Return the [X, Y] coordinate for the center point of the cell that contains the specified text.  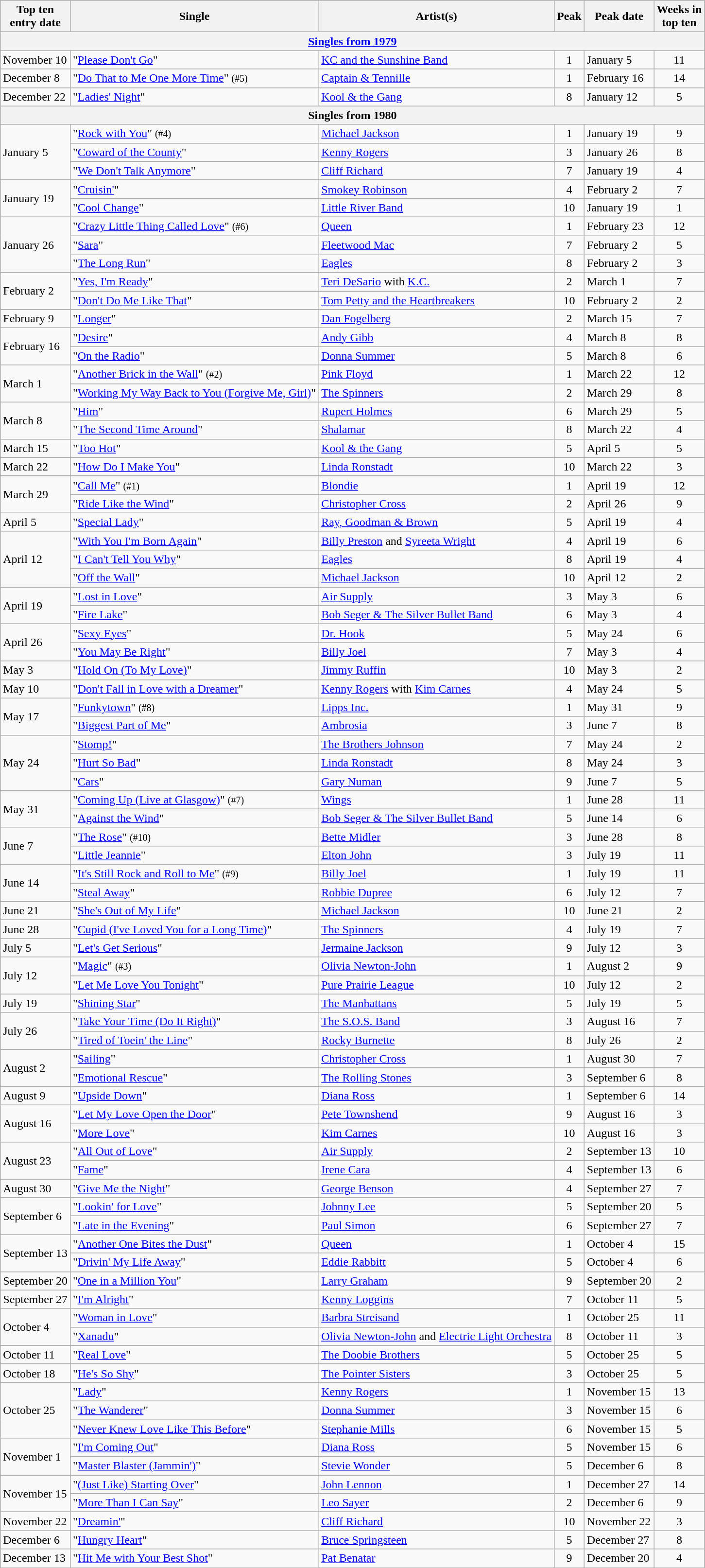
"Fame" [194, 1170]
"Let's Get Serious" [194, 948]
"Ladies' Night" [194, 97]
"Another Brick in the Wall" (#2) [194, 374]
Elton John [436, 855]
"Cruisin'" [194, 189]
"Too Hot" [194, 448]
"Ride Like the Wind" [194, 504]
Kenny Loggins [436, 1299]
"Little Jeannie" [194, 855]
"Another One Bites the Dust" [194, 1244]
"We Don't Talk Anymore" [194, 171]
Artist(s) [436, 17]
"Off the Wall" [194, 578]
Bruce Springsteen [436, 1540]
15 [679, 1244]
Captain & Tennille [436, 78]
KC and the Sunshine Band [436, 60]
Pete Townshend [436, 1114]
"Real Love" [194, 1355]
February 23 [619, 226]
Paul Simon [436, 1225]
Kim Carnes [436, 1133]
"Fire Lake" [194, 615]
"Working My Way Back to You (Forgive Me, Girl)" [194, 393]
"Never Knew Love Like This Before" [194, 1429]
Singles from 1979 [353, 41]
"The Long Run" [194, 263]
"Tired of Toein' the Line" [194, 1040]
"It's Still Rock and Roll to Me" (#9) [194, 874]
"The Wanderer" [194, 1410]
"Lost in Love" [194, 596]
"Steal Away" [194, 892]
"Biggest Part of Me" [194, 726]
The Rolling Stones [436, 1077]
August 23 [35, 1161]
"The Second Time Around" [194, 430]
December 13 [35, 1558]
Single [194, 17]
"Give Me the Night" [194, 1188]
Andy Gibb [436, 337]
13 [679, 1392]
Irene Cara [436, 1170]
May 10 [35, 689]
"One in a Million You" [194, 1281]
Blondie [436, 485]
"Please Don't Go" [194, 60]
Teri DeSario with K.C. [436, 282]
"Cool Change" [194, 208]
"She's Out of My Life" [194, 911]
Weeks intop ten [679, 17]
Robbie Dupree [436, 892]
Peak date [619, 17]
"Special Lady" [194, 522]
"Upside Down" [194, 1096]
"Him" [194, 411]
Stevie Wonder [436, 1466]
"Rock with You" (#4) [194, 134]
"Emotional Rescue" [194, 1077]
"Lookin' for Love" [194, 1207]
"Sara" [194, 244]
Pink Floyd [436, 374]
"Drivin' My Life Away" [194, 1262]
Smokey Robinson [436, 189]
Top tenentry date [35, 17]
"Hold On (To My Love)" [194, 670]
Ray, Goodman & Brown [436, 522]
"He's So Shy" [194, 1373]
Johnny Lee [436, 1207]
Olivia Newton-John and Electric Light Orchestra [436, 1336]
Shalamar [436, 430]
"Funkytown" (#8) [194, 707]
"Take Your Time (Do It Right)" [194, 1022]
The Brothers Johnson [436, 744]
"Magic" (#3) [194, 966]
Rocky Burnette [436, 1040]
John Lennon [436, 1484]
Barbra Streisand [436, 1318]
"Let Me Love You Tonight" [194, 985]
The Doobie Brothers [436, 1355]
Ambrosia [436, 726]
Olivia Newton-John [436, 966]
"Crazy Little Thing Called Love" (#6) [194, 226]
"Stomp!" [194, 744]
"Late in the Evening" [194, 1225]
"Cars" [194, 781]
"Desire" [194, 337]
Wings [436, 800]
"The Rose" (#10) [194, 836]
"Hurt So Bad" [194, 763]
"You May Be Right" [194, 652]
"Do That to Me One More Time" (#5) [194, 78]
"I'm Alright" [194, 1299]
"On the Radio" [194, 356]
"Cupid (I've Loved You for a Long Time)" [194, 929]
"Sailing" [194, 1059]
"Shining Star" [194, 1003]
November 1 [35, 1457]
Little River Band [436, 208]
Dr. Hook [436, 633]
"(Just Like) Starting Over" [194, 1484]
"Call Me" (#1) [194, 485]
Bette Midler [436, 836]
Jimmy Ruffin [436, 670]
July 5 [35, 948]
"Master Blaster (Jammin')" [194, 1466]
"Coward of the County" [194, 152]
December 22 [35, 97]
"Yes, I'm Ready" [194, 282]
"Let My Love Open the Door" [194, 1114]
Dan Fogelberg [436, 319]
"Against the Wind" [194, 818]
"Don't Do Me Like That" [194, 300]
"Xanadu" [194, 1336]
Lipps Inc. [436, 707]
"I'm Coming Out" [194, 1447]
The Manhattans [436, 1003]
George Benson [436, 1188]
"Longer" [194, 319]
"Hit Me with Your Best Shot" [194, 1558]
December 20 [619, 1558]
Rupert Holmes [436, 411]
Singles from 1980 [353, 115]
December 8 [35, 78]
"With You I'm Born Again" [194, 541]
Tom Petty and the Heartbreakers [436, 300]
"Don't Fall in Love with a Dreamer" [194, 689]
Larry Graham [436, 1281]
Gary Numan [436, 781]
October 18 [35, 1373]
"I Can't Tell You Why" [194, 559]
"Sexy Eyes" [194, 633]
"Woman in Love" [194, 1318]
"All Out of Love" [194, 1151]
Eddie Rabbitt [436, 1262]
Leo Sayer [436, 1503]
Billy Preston and Syreeta Wright [436, 541]
"Hungry Heart" [194, 1540]
August 9 [35, 1096]
May 17 [35, 716]
The Pointer Sisters [436, 1373]
January 12 [619, 97]
November 10 [35, 60]
"Coming Up (Live at Glasgow)" (#7) [194, 800]
Fleetwood Mac [436, 244]
"Dreamin'" [194, 1521]
Jermaine Jackson [436, 948]
The S.O.S. Band [436, 1022]
"More Love" [194, 1133]
"More Than I Can Say" [194, 1503]
Stephanie Mills [436, 1429]
"How Do I Make You" [194, 467]
Pure Prairie League [436, 985]
"Lady" [194, 1392]
Peak [569, 17]
Kenny Rogers with Kim Carnes [436, 689]
Pat Benatar [436, 1558]
February 9 [35, 319]
